Return [X, Y] of the center of cell containing provided text 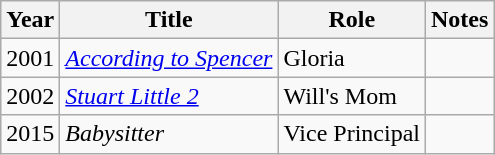
Title [169, 20]
Will's Mom [352, 96]
2015 [30, 134]
Year [30, 20]
Notes [460, 20]
According to Spencer [169, 58]
2001 [30, 58]
Vice Principal [352, 134]
Stuart Little 2 [169, 96]
Role [352, 20]
Babysitter [169, 134]
2002 [30, 96]
Gloria [352, 58]
